Capture the cell that displays the provided text and extract its [x, y] central coordinate. 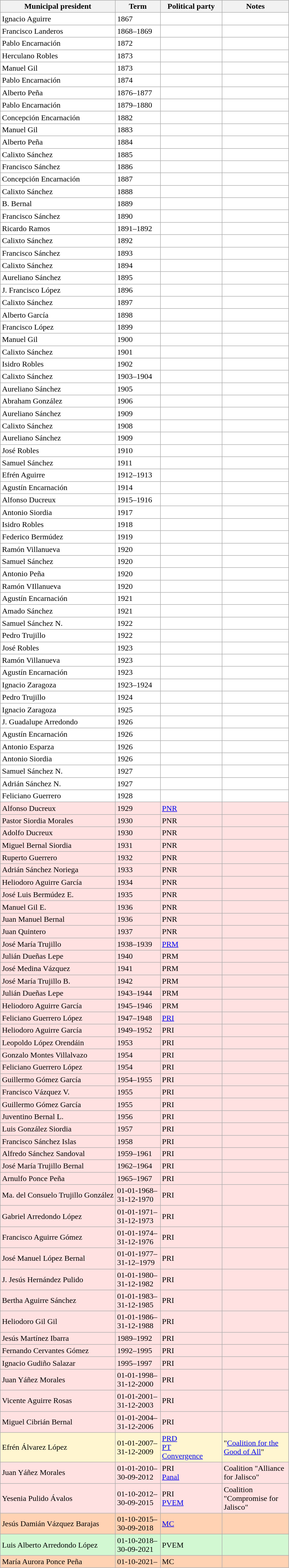
Vicente Aguirre Rosas [58, 1401]
1879–1880 [138, 105]
Juventino Bernal L. [58, 1117]
Fernando Cervantes Gómez [58, 1351]
Manuel Gil E. [58, 907]
Miguel Bernal Siordia [58, 845]
José María Trujillo [58, 944]
1900 [138, 339]
1883 [138, 130]
1923–1924 [138, 685]
1918 [138, 524]
Francisco Sánchez Islas [58, 1141]
Bertha Aguirre Sánchez [58, 1300]
Pastor Siordia Morales [58, 821]
Juan Manuel Bernal [58, 919]
1905 [138, 389]
1889 [138, 204]
1886 [138, 167]
01-01-1968–31-12-1970 [138, 1195]
1897 [138, 302]
Abraham González [58, 401]
1957 [138, 1129]
Luis González Siordia [58, 1129]
Gabriel Arredondo López [58, 1216]
01-01-2007–31-12-2009 [138, 1447]
1888 [138, 192]
01-10-2012–30-09-2015 [138, 1498]
1910 [138, 451]
José Medina Vázquez [58, 969]
Political party [191, 6]
Antonio Peña [58, 574]
1872 [138, 43]
Ma. del Consuelo Trujillo González [58, 1195]
1902 [138, 364]
1935 [138, 895]
1937 [138, 931]
PRI PVEM [191, 1498]
Miguel Cibrián Bernal [58, 1422]
PVEM [191, 1545]
PRI Panal [191, 1473]
01-10-2018–30-09-2021 [138, 1545]
1899 [138, 327]
01-01-2004–31-12-2006 [138, 1422]
1898 [138, 315]
1885 [138, 155]
Francisco Aguirre Gómez [58, 1237]
1868–1869 [138, 31]
01-01-1977–31-12–1979 [138, 1258]
Notes [255, 6]
1894 [138, 265]
1933 [138, 870]
Coalition "Compromise for Jalisco" [255, 1498]
Ricardo Ramos [58, 228]
1911 [138, 463]
1962–1964 [138, 1166]
1867 [138, 19]
01-01-1983–31-12-1985 [138, 1300]
Francisco Landeros [58, 31]
1887 [138, 179]
Ignacio Aguirre [58, 19]
1931 [138, 845]
Efrén Aguirre [58, 475]
1943–1944 [138, 993]
Adrián Sánchez N. [58, 784]
1914 [138, 487]
1882 [138, 117]
José María Trujillo B. [58, 981]
José María Trujillo Bernal [58, 1166]
1893 [138, 253]
1912–1913 [138, 475]
01-01-1971–31-12-1973 [138, 1216]
Alberto García [58, 315]
01-10-2015–30-09-2018 [138, 1524]
01-01-2001–31-12-2003 [138, 1401]
1928 [138, 796]
1903–1904 [138, 377]
1892 [138, 241]
1958 [138, 1141]
1945–1946 [138, 1006]
1901 [138, 352]
Adrián Sánchez Noriega [58, 870]
Federico Bermúdez [58, 537]
Ruperto Guerrero [58, 858]
1915–1916 [138, 500]
Gonzalo Montes Villalvazo [58, 1055]
1949–1952 [138, 1030]
Municipal president [58, 6]
1929 [138, 808]
1942 [138, 981]
1995–1997 [138, 1363]
01-01-1980–31-12-1982 [138, 1280]
1908 [138, 426]
01-01-1986–31-12-1988 [138, 1322]
Heliodoro Gil Gil [58, 1322]
José Luis Bermúdez E. [58, 895]
J. Jesús Hernández Pulido [58, 1280]
Efrén Álvarez López [58, 1447]
1932 [138, 858]
1953 [138, 1043]
Alfredo Sánchez Sandoval [58, 1154]
01-01-1974–31-12-1976 [138, 1237]
1876–1877 [138, 93]
1924 [138, 697]
1956 [138, 1117]
Jesús Damián Vázquez Barajas [58, 1524]
01-10-2021– [138, 1562]
1925 [138, 709]
Ramón VIllanueva [58, 586]
01-01-2010–30-09-2012 [138, 1473]
1940 [138, 956]
J. Francisco López [58, 290]
1890 [138, 216]
Amado Sánchez [58, 611]
1965–1967 [138, 1178]
Term [138, 6]
Feliciano Guerrero [58, 796]
B. Bernal [58, 204]
Herculano Robles [58, 56]
Ignacio Gudiño Salazar [58, 1363]
Antonio Esparza [58, 746]
1917 [138, 512]
José Manuel López Bernal [58, 1258]
1906 [138, 401]
1992–1995 [138, 1351]
1874 [138, 80]
1989–1992 [138, 1338]
1896 [138, 290]
Luis Alberto Arredondo López [58, 1545]
01-01-1998–31-12-2000 [138, 1379]
Adolfo Ducreux [58, 833]
María Aurora Ponce Peña [58, 1562]
1934 [138, 882]
"Coalition for the Good of All" [255, 1447]
Leopoldo López Orendáin [58, 1043]
Yesenia Pulido Ávalos [58, 1498]
1941 [138, 969]
1959–1961 [138, 1154]
1947–1948 [138, 1018]
1938–1939 [138, 944]
1954–1955 [138, 1080]
PRD PT Convergence [191, 1447]
1891–1892 [138, 228]
1884 [138, 142]
1919 [138, 537]
Jesús Martínez Ibarra [58, 1338]
Arnulfo Ponce Peña [58, 1178]
Francisco López [58, 327]
Coalition "Alliance for Jalisco" [255, 1473]
Francisco Vázquez V. [58, 1092]
1895 [138, 278]
J. Guadalupe Arredondo [58, 722]
Juan Quintero [58, 931]
